Output the (x, y) coordinate of the center of the cell containing the given text.  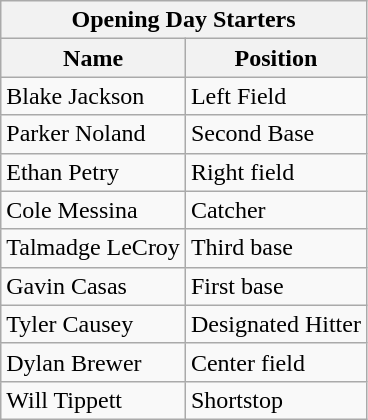
First base (276, 286)
Cole Messina (94, 210)
Right field (276, 172)
Opening Day Starters (184, 20)
Blake Jackson (94, 96)
Center field (276, 362)
Second Base (276, 134)
Name (94, 58)
Third base (276, 248)
Tyler Causey (94, 324)
Gavin Casas (94, 286)
Talmadge LeCroy (94, 248)
Will Tippett (94, 400)
Ethan Petry (94, 172)
Position (276, 58)
Parker Noland (94, 134)
Catcher (276, 210)
Shortstop (276, 400)
Left Field (276, 96)
Dylan Brewer (94, 362)
Designated Hitter (276, 324)
